Pinpoint the cell where the given text exists, returning its [X, Y] midpoint coordinate. 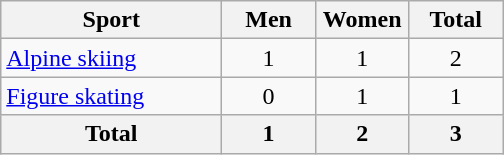
0 [269, 96]
Men [269, 20]
3 [456, 134]
Sport [112, 20]
Women [362, 20]
Figure skating [112, 96]
Alpine skiing [112, 58]
